From the cell containing the given text, extract its center point as (x, y) coordinate. 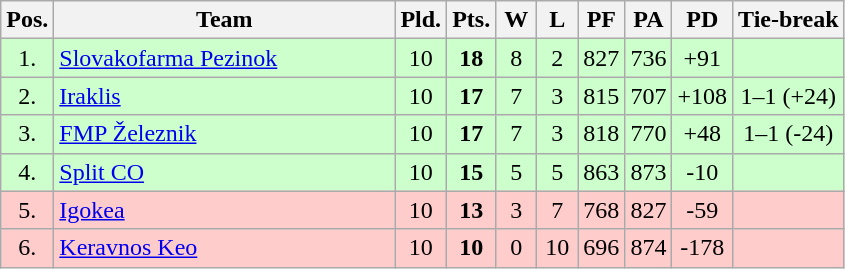
Slovakofarma Pezinok (224, 58)
FMP Železnik (224, 134)
-59 (702, 210)
8 (516, 58)
Keravnos Keo (224, 248)
873 (648, 172)
3. (28, 134)
Tie-break (789, 20)
PD (702, 20)
818 (602, 134)
Igokea (224, 210)
Team (224, 20)
Pos. (28, 20)
1–1 (+24) (789, 96)
-10 (702, 172)
768 (602, 210)
1–1 (-24) (789, 134)
696 (602, 248)
0 (516, 248)
736 (648, 58)
2 (558, 58)
+91 (702, 58)
-178 (702, 248)
W (516, 20)
+108 (702, 96)
863 (602, 172)
Iraklis (224, 96)
874 (648, 248)
13 (472, 210)
Pts. (472, 20)
PF (602, 20)
Pld. (421, 20)
6. (28, 248)
4. (28, 172)
5. (28, 210)
18 (472, 58)
2. (28, 96)
+48 (702, 134)
PA (648, 20)
15 (472, 172)
Split CO (224, 172)
707 (648, 96)
770 (648, 134)
1. (28, 58)
L (558, 20)
815 (602, 96)
